Locate the cell with the specified text and output its (x, y) center coordinate. 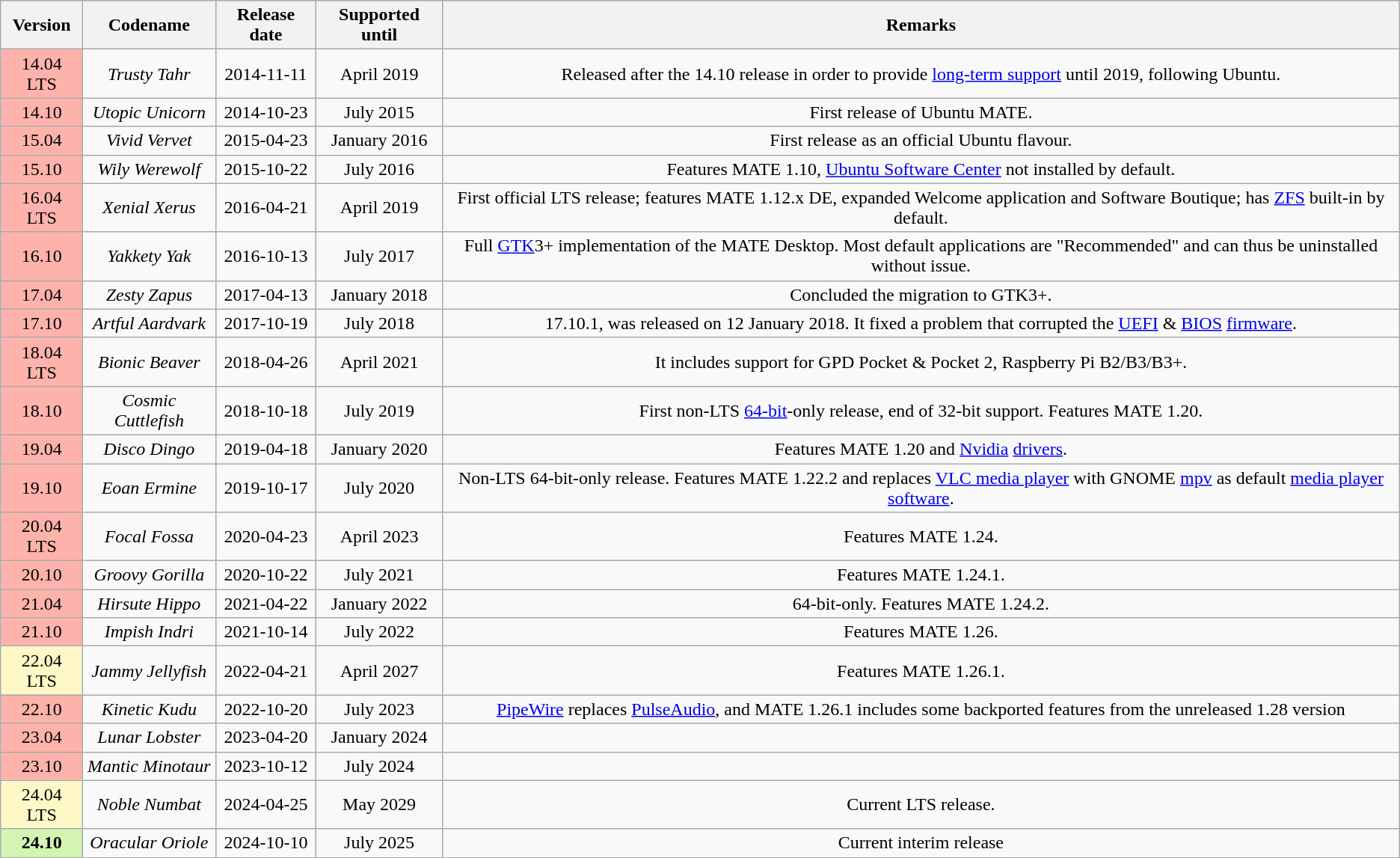
First release as an official Ubuntu flavour. (921, 141)
Features MATE 1.26.1. (921, 670)
Codename (150, 25)
Disco Dingo (150, 449)
2022-04-21 (265, 670)
July 2022 (380, 632)
Artful Aardvark (150, 323)
Features MATE 1.20 and Nvidia drivers. (921, 449)
22.04 LTS (42, 670)
Oracular Oriole (150, 843)
21.10 (42, 632)
Kinetic Kudu (150, 709)
21.04 (42, 604)
2023-04-20 (265, 738)
2024-10-10 (265, 843)
2018-04-26 (265, 362)
Supported until (380, 25)
Version (42, 25)
Jammy Jellyfish (150, 670)
24.04 LTS (42, 805)
19.04 (42, 449)
2023-10-12 (265, 766)
Features MATE 1.24. (921, 537)
2017-10-19 (265, 323)
July 2023 (380, 709)
2021-04-22 (265, 604)
18.10 (42, 410)
Zesty Zapus (150, 295)
January 2018 (380, 295)
Features MATE 1.24.1. (921, 575)
Vivid Vervet (150, 141)
April 2023 (380, 537)
Current LTS release. (921, 805)
Wily Werewolf (150, 169)
First non-LTS 64-bit-only release, end of 32-bit support. Features MATE 1.20. (921, 410)
2014-11-11 (265, 73)
Lunar Lobster (150, 738)
Groovy Gorilla (150, 575)
Hirsute Hippo (150, 604)
January 2016 (380, 141)
First release of Ubuntu MATE. (921, 112)
July 2024 (380, 766)
Impish Indri (150, 632)
July 2017 (380, 256)
19.10 (42, 488)
2024-04-25 (265, 805)
April 2027 (380, 670)
Yakkety Yak (150, 256)
23.10 (42, 766)
May 2029 (380, 805)
2015-10-22 (265, 169)
24.10 (42, 843)
January 2022 (380, 604)
15.10 (42, 169)
2016-04-21 (265, 208)
July 2015 (380, 112)
Mantic Minotaur (150, 766)
April 2021 (380, 362)
PipeWire replaces PulseAudio, and MATE 1.26.1 includes some backported features from the unreleased 1.28 version (921, 709)
July 2025 (380, 843)
Non-LTS 64-bit-only release. Features MATE 1.22.2 and replaces VLC media player with GNOME mpv as default media player software. (921, 488)
14.10 (42, 112)
16.10 (42, 256)
Bionic Beaver (150, 362)
17.04 (42, 295)
2016-10-13 (265, 256)
2020-10-22 (265, 575)
2017-04-13 (265, 295)
Features MATE 1.10, Ubuntu Software Center not installed by default. (921, 169)
January 2020 (380, 449)
July 2016 (380, 169)
January 2024 (380, 738)
20.04 LTS (42, 537)
July 2020 (380, 488)
July 2021 (380, 575)
2018-10-18 (265, 410)
2014-10-23 (265, 112)
Current interim release (921, 843)
Features MATE 1.26. (921, 632)
Eoan Ermine (150, 488)
Release date (265, 25)
First official LTS release; features MATE 1.12.x DE, expanded Welcome application and Software Boutique; has ZFS built-in by default. (921, 208)
Concluded the migration to GTK3+. (921, 295)
July 2019 (380, 410)
22.10 (42, 709)
16.04 LTS (42, 208)
64-bit-only. Features MATE 1.24.2. (921, 604)
Focal Fossa (150, 537)
Remarks (921, 25)
15.04 (42, 141)
Trusty Tahr (150, 73)
2021-10-14 (265, 632)
2019-10-17 (265, 488)
It includes support for GPD Pocket & Pocket 2, Raspberry Pi B2/B3/B3+. (921, 362)
18.04 LTS (42, 362)
2022-10-20 (265, 709)
Full GTK3+ implementation of the MATE Desktop. Most default applications are "Recommended" and can thus be uninstalled without issue. (921, 256)
July 2018 (380, 323)
Released after the 14.10 release in order to provide long-term support until 2019, following Ubuntu. (921, 73)
Xenial Xerus (150, 208)
20.10 (42, 575)
Utopic Unicorn (150, 112)
17.10 (42, 323)
2015-04-23 (265, 141)
23.04 (42, 738)
17.10.1, was released on 12 January 2018. It fixed a problem that corrupted the UEFI & BIOS firmware. (921, 323)
2019-04-18 (265, 449)
2020-04-23 (265, 537)
Cosmic Cuttlefish (150, 410)
Noble Numbat (150, 805)
14.04 LTS (42, 73)
